Pinpoint the cell where the given text exists, returning its (x, y) midpoint coordinate. 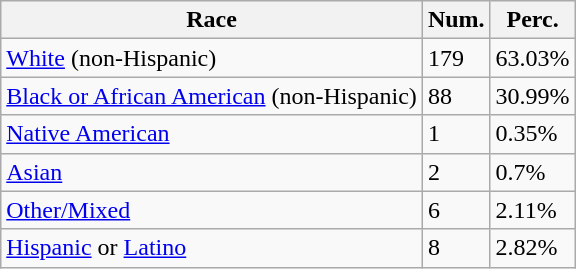
8 (456, 248)
Race (212, 20)
2.82% (532, 248)
White (non-Hispanic) (212, 58)
1 (456, 134)
Perc. (532, 20)
0.7% (532, 172)
30.99% (532, 96)
88 (456, 96)
0.35% (532, 134)
2 (456, 172)
Num. (456, 20)
Black or African American (non-Hispanic) (212, 96)
6 (456, 210)
179 (456, 58)
Other/Mixed (212, 210)
2.11% (532, 210)
Asian (212, 172)
Native American (212, 134)
Hispanic or Latino (212, 248)
63.03% (532, 58)
